For the text-containing cell, return its midpoint in [x, y] coordinate format. 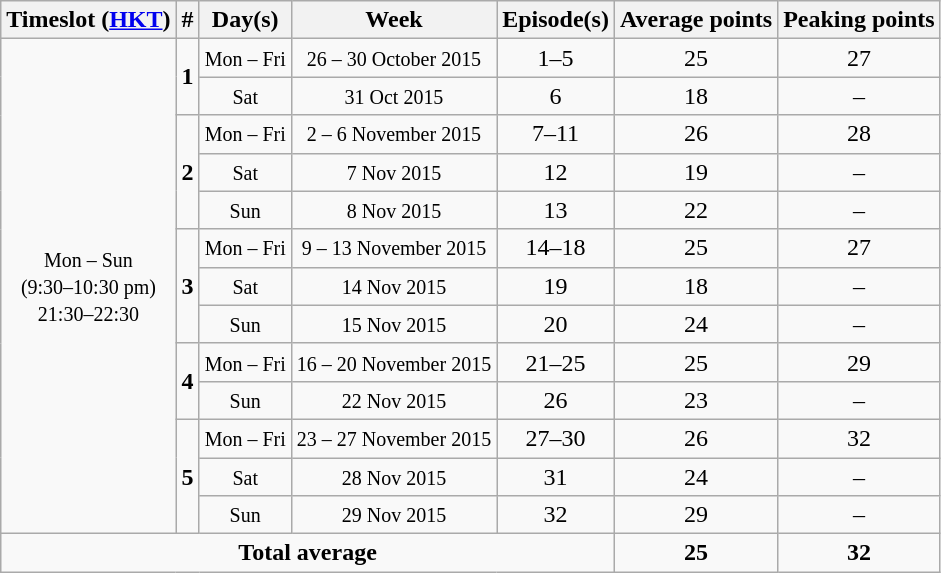
21–25 [556, 362]
Day(s) [245, 20]
4 [188, 381]
1 [188, 77]
22 [696, 210]
27–30 [556, 438]
13 [556, 210]
12 [556, 172]
16 – 20 November 2015 [394, 362]
31 Oct 2015 [394, 96]
Episode(s) [556, 20]
Timeslot (HKT) [88, 20]
Total average [308, 553]
6 [556, 96]
29 Nov 2015 [394, 515]
20 [556, 324]
23 [696, 400]
Peaking points [859, 20]
# [188, 20]
Average points [696, 20]
26 – 30 October 2015 [394, 58]
1–5 [556, 58]
9 – 13 November 2015 [394, 248]
3 [188, 286]
7–11 [556, 134]
31 [556, 477]
15 Nov 2015 [394, 324]
7 Nov 2015 [394, 172]
Mon – Sun(9:30–10:30 pm)21:30–22:30 [88, 286]
8 Nov 2015 [394, 210]
23 – 27 November 2015 [394, 438]
2 [188, 172]
2 – 6 November 2015 [394, 134]
14 Nov 2015 [394, 286]
14–18 [556, 248]
22 Nov 2015 [394, 400]
Week [394, 20]
28 [859, 134]
28 Nov 2015 [394, 477]
5 [188, 476]
